Pinpoint the cell where the given text exists, returning its (x, y) midpoint coordinate. 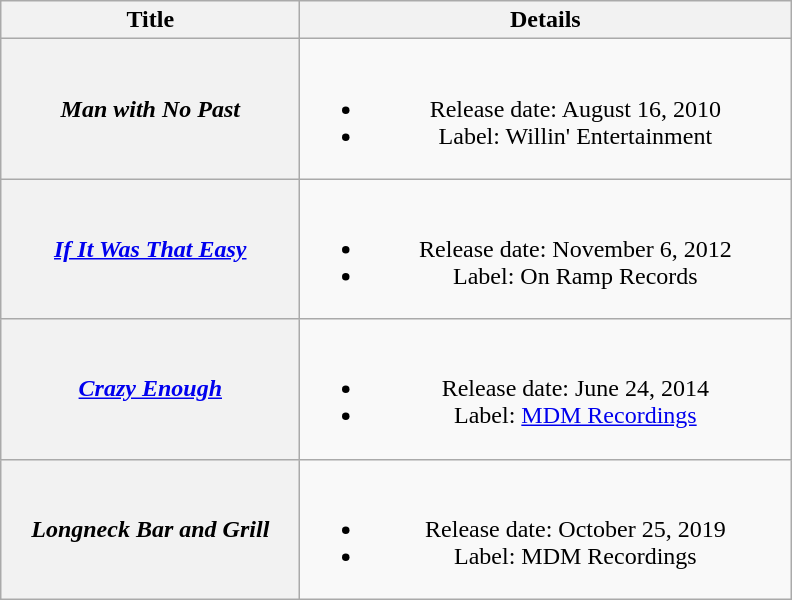
Release date: November 6, 2012Label: On Ramp Records (546, 249)
Title (150, 20)
Crazy Enough (150, 389)
Man with No Past (150, 109)
Details (546, 20)
Release date: October 25, 2019Label: MDM Recordings (546, 529)
Release date: August 16, 2010Label: Willin' Entertainment (546, 109)
If It Was That Easy (150, 249)
Longneck Bar and Grill (150, 529)
Release date: June 24, 2014Label: MDM Recordings (546, 389)
